For the text-containing cell, return its midpoint in (X, Y) coordinate format. 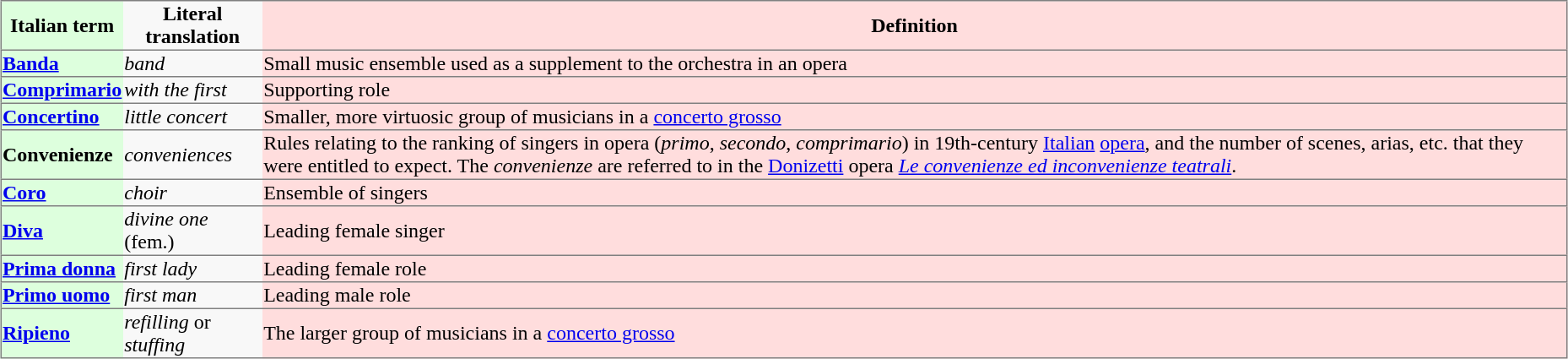
divine one (fem.) (192, 231)
Small music ensemble used as a supplement to the orchestra in an opera (915, 63)
Coro (62, 193)
Smaller, more virtuosic group of musicians in a concerto grosso (915, 117)
Italian term (62, 25)
Ripieno (62, 333)
refilling or stuffing (192, 333)
little concert (192, 117)
Leading female role (915, 269)
Leading male role (915, 296)
Definition (915, 25)
Supporting role (915, 90)
first lady (192, 269)
Convenienze (62, 155)
Leading female singer (915, 231)
Prima donna (62, 269)
choir (192, 193)
conveniences (192, 155)
Ensemble of singers (915, 193)
Banda (62, 63)
Primo uomo (62, 296)
band (192, 63)
first man (192, 296)
Diva (62, 231)
The larger group of musicians in a concerto grosso (915, 333)
Concertino (62, 117)
with the first (192, 90)
Literal translation (192, 25)
Comprimario (62, 90)
